Locate the cell with the specified text and output its (X, Y) center coordinate. 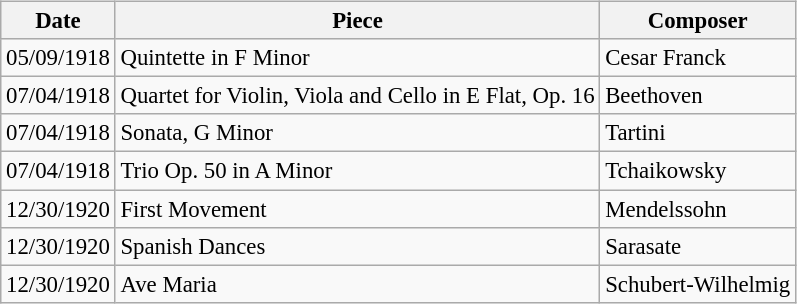
Tchaikowsky (698, 171)
Schubert-Wilhelmig (698, 284)
Quartet for Violin, Viola and Cello in E Flat, Op. 16 (358, 96)
First Movement (358, 209)
Mendelssohn (698, 209)
Trio Op. 50 in A Minor (358, 171)
Piece (358, 21)
Composer (698, 21)
Cesar Franck (698, 58)
Date (58, 21)
Tartini (698, 133)
Spanish Dances (358, 246)
Sonata, G Minor (358, 133)
Beethoven (698, 96)
Ave Maria (358, 284)
Quintette in F Minor (358, 58)
Sarasate (698, 246)
05/09/1918 (58, 58)
